Locate the cell with the specified text and output its (X, Y) center coordinate. 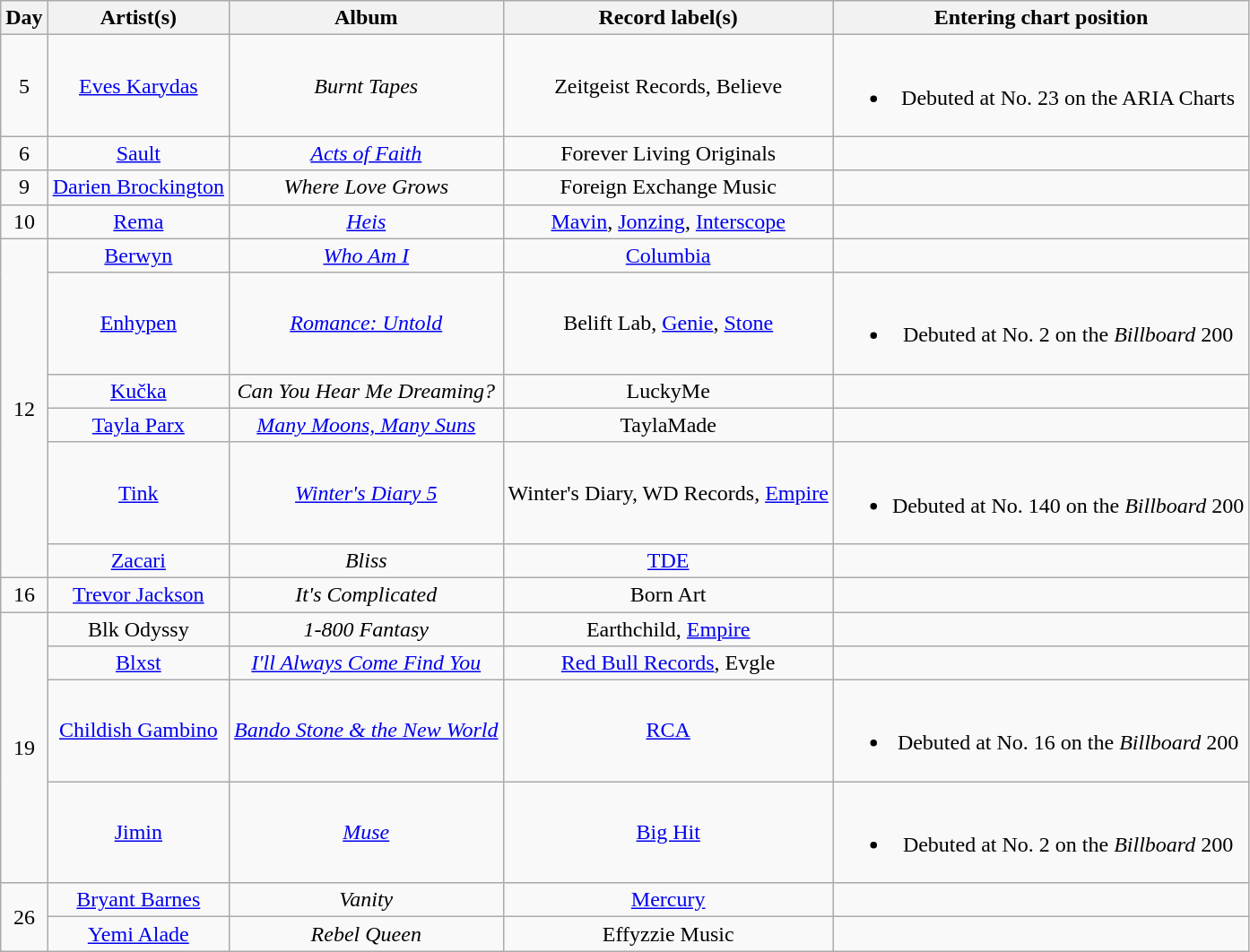
Winter's Diary 5 (367, 493)
Artist(s) (138, 18)
Many Moons, Many Suns (367, 425)
Columbia (668, 255)
Debuted at No. 23 on the ARIA Charts (1040, 86)
Kučka (138, 391)
1-800 Fantasy (367, 628)
6 (24, 153)
19 (24, 747)
RCA (668, 731)
26 (24, 917)
Sault (138, 153)
Zacari (138, 560)
Acts of Faith (367, 153)
Eves Karydas (138, 86)
Album (367, 18)
Day (24, 18)
Effyzzie Music (668, 934)
Yemi Alade (138, 934)
Bliss (367, 560)
16 (24, 594)
Muse (367, 832)
Forever Living Originals (668, 153)
Darien Brockington (138, 187)
Earthchild, Empire (668, 628)
TDE (668, 560)
Berwyn (138, 255)
Who Am I (367, 255)
Debuted at No. 16 on the Billboard 200 (1040, 731)
Rebel Queen (367, 934)
Born Art (668, 594)
Mavin, Jonzing, Interscope (668, 221)
Rema (138, 221)
TaylaMade (668, 425)
LuckyMe (668, 391)
Bando Stone & the New World (367, 731)
Foreign Exchange Music (668, 187)
12 (24, 408)
Enhypen (138, 323)
Jimin (138, 832)
Vanity (367, 900)
Debuted at No. 140 on the Billboard 200 (1040, 493)
Bryant Barnes (138, 900)
10 (24, 221)
Mercury (668, 900)
Record label(s) (668, 18)
Belift Lab, Genie, Stone (668, 323)
Blk Odyssy (138, 628)
It's Complicated (367, 594)
9 (24, 187)
Romance: Untold (367, 323)
Tink (138, 493)
Zeitgeist Records, Believe (668, 86)
I'll Always Come Find You (367, 663)
Heis (367, 221)
Can You Hear Me Dreaming? (367, 391)
Childish Gambino (138, 731)
Blxst (138, 663)
Big Hit (668, 832)
Trevor Jackson (138, 594)
Winter's Diary, WD Records, Empire (668, 493)
5 (24, 86)
Burnt Tapes (367, 86)
Entering chart position (1040, 18)
Where Love Grows (367, 187)
Red Bull Records, Evgle (668, 663)
Tayla Parx (138, 425)
